Find where the given text appears and provide that cell's center as [x, y] coordinate. 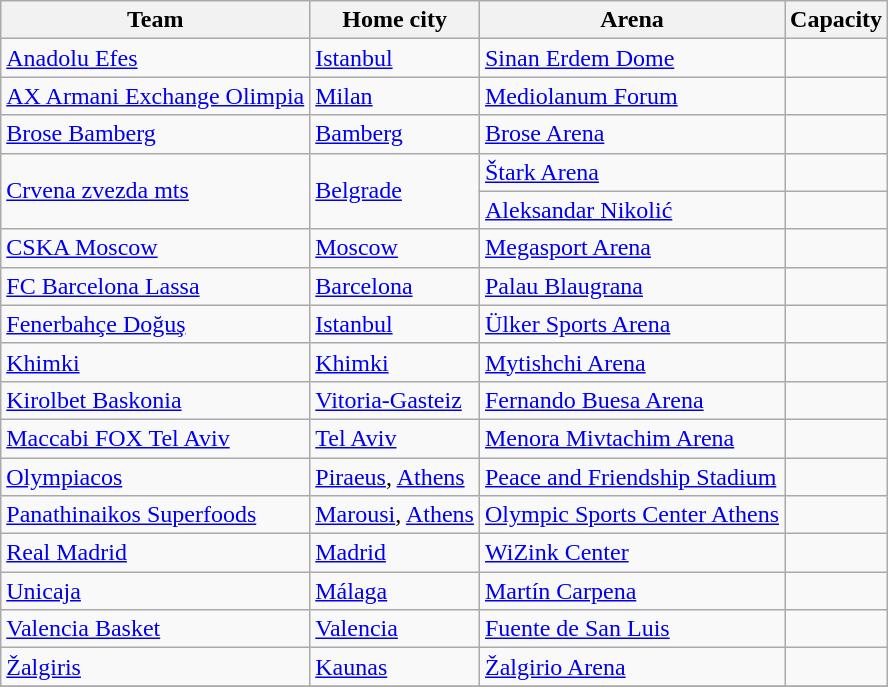
Barcelona [395, 286]
Capacity [836, 20]
Unicaja [156, 591]
Maccabi FOX Tel Aviv [156, 438]
Madrid [395, 553]
Žalgirio Arena [632, 667]
Home city [395, 20]
Sinan Erdem Dome [632, 58]
WiZink Center [632, 553]
Arena [632, 20]
Piraeus, Athens [395, 477]
Anadolu Efes [156, 58]
Bamberg [395, 134]
Štark Arena [632, 172]
Málaga [395, 591]
Fernando Buesa Arena [632, 400]
Fenerbahçe Doğuş [156, 324]
CSKA Moscow [156, 248]
Panathinaikos Superfoods [156, 515]
Kaunas [395, 667]
Team [156, 20]
Žalgiris [156, 667]
Palau Blaugrana [632, 286]
Valencia Basket [156, 629]
Real Madrid [156, 553]
Aleksandar Nikolić [632, 210]
Fuente de San Luis [632, 629]
Olympiacos [156, 477]
Vitoria-Gasteiz [395, 400]
Peace and Friendship Stadium [632, 477]
Valencia [395, 629]
Ülker Sports Arena [632, 324]
Brose Arena [632, 134]
Brose Bamberg [156, 134]
Belgrade [395, 191]
Crvena zvezda mts [156, 191]
Kirolbet Baskonia [156, 400]
AX Armani Exchange Olimpia [156, 96]
Menora Mivtachim Arena [632, 438]
Martín Carpena [632, 591]
Megasport Arena [632, 248]
Tel Aviv [395, 438]
Olympic Sports Center Athens [632, 515]
Moscow [395, 248]
Mediolanum Forum [632, 96]
Mytishchi Arena [632, 362]
FC Barcelona Lassa [156, 286]
Milan [395, 96]
Marousi, Athens [395, 515]
